From the cell containing the given text, extract its center point as (x, y) coordinate. 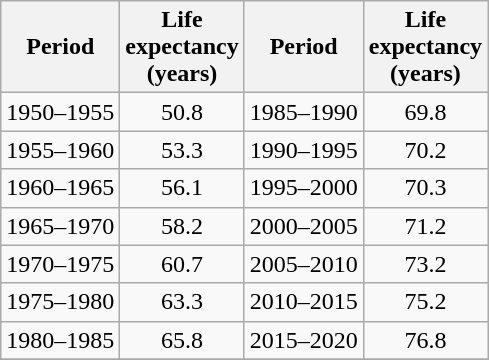
1960–1965 (60, 188)
2015–2020 (304, 340)
1965–1970 (60, 226)
73.2 (425, 264)
76.8 (425, 340)
2000–2005 (304, 226)
65.8 (182, 340)
2010–2015 (304, 302)
1980–1985 (60, 340)
1985–1990 (304, 112)
1975–1980 (60, 302)
1995–2000 (304, 188)
70.2 (425, 150)
58.2 (182, 226)
1970–1975 (60, 264)
1955–1960 (60, 150)
69.8 (425, 112)
75.2 (425, 302)
63.3 (182, 302)
53.3 (182, 150)
56.1 (182, 188)
50.8 (182, 112)
1990–1995 (304, 150)
2005–2010 (304, 264)
71.2 (425, 226)
60.7 (182, 264)
70.3 (425, 188)
1950–1955 (60, 112)
